Identify which cell holds the provided text, then report its [x, y] central coordinate. 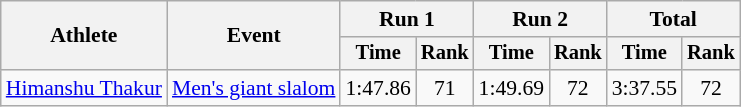
Total [674, 19]
1:49.69 [512, 88]
3:37.55 [644, 88]
Athlete [84, 36]
Event [254, 36]
71 [445, 88]
Run 1 [406, 19]
1:47.86 [378, 88]
Run 2 [540, 19]
Himanshu Thakur [84, 88]
Men's giant slalom [254, 88]
